Search for the cell housing the specified text and yield its [X, Y] center coordinate. 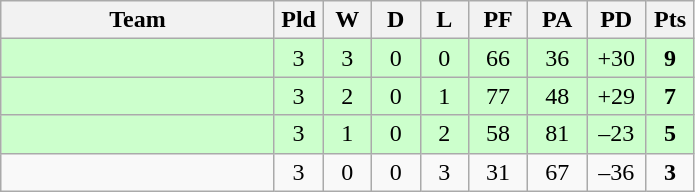
+30 [616, 58]
Pts [670, 20]
5 [670, 134]
7 [670, 96]
–36 [616, 172]
9 [670, 58]
W [348, 20]
PF [498, 20]
67 [558, 172]
58 [498, 134]
PA [558, 20]
66 [498, 58]
81 [558, 134]
D [396, 20]
Pld [298, 20]
+29 [616, 96]
31 [498, 172]
36 [558, 58]
–23 [616, 134]
Team [138, 20]
48 [558, 96]
77 [498, 96]
PD [616, 20]
L [444, 20]
